Search for the cell housing the specified text and yield its (x, y) center coordinate. 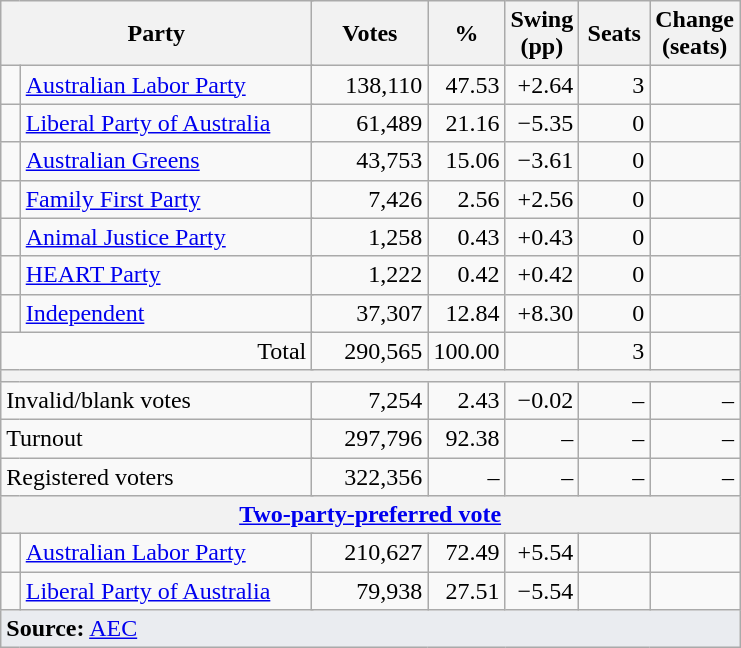
7,426 (370, 199)
138,110 (370, 85)
1,222 (370, 275)
+2.64 (542, 85)
% (466, 34)
2.43 (466, 400)
43,753 (370, 161)
Turnout (156, 438)
Swing (pp) (542, 34)
Party (156, 34)
+5.54 (542, 553)
+2.56 (542, 199)
Two-party-preferred vote (370, 515)
7,254 (370, 400)
12.84 (466, 313)
Australian Greens (166, 161)
2.56 (466, 199)
210,627 (370, 553)
HEART Party (166, 275)
Family First Party (166, 199)
Votes (370, 34)
−5.35 (542, 123)
Seats (614, 34)
15.06 (466, 161)
Total (156, 351)
Registered voters (156, 477)
Source: AEC (370, 629)
92.38 (466, 438)
1,258 (370, 237)
0.43 (466, 237)
Invalid/blank votes (156, 400)
−0.02 (542, 400)
21.16 (466, 123)
0.42 (466, 275)
Animal Justice Party (166, 237)
61,489 (370, 123)
Change (seats) (695, 34)
290,565 (370, 351)
297,796 (370, 438)
37,307 (370, 313)
−3.61 (542, 161)
+0.43 (542, 237)
27.51 (466, 591)
322,356 (370, 477)
72.49 (466, 553)
−5.54 (542, 591)
+0.42 (542, 275)
79,938 (370, 591)
Independent (166, 313)
47.53 (466, 85)
+8.30 (542, 313)
100.00 (466, 351)
